Return (X, Y) of the center of cell containing provided text 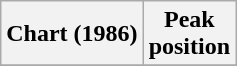
Peak position (189, 34)
Chart (1986) (72, 34)
